From the cell containing the given text, extract its center point as (x, y) coordinate. 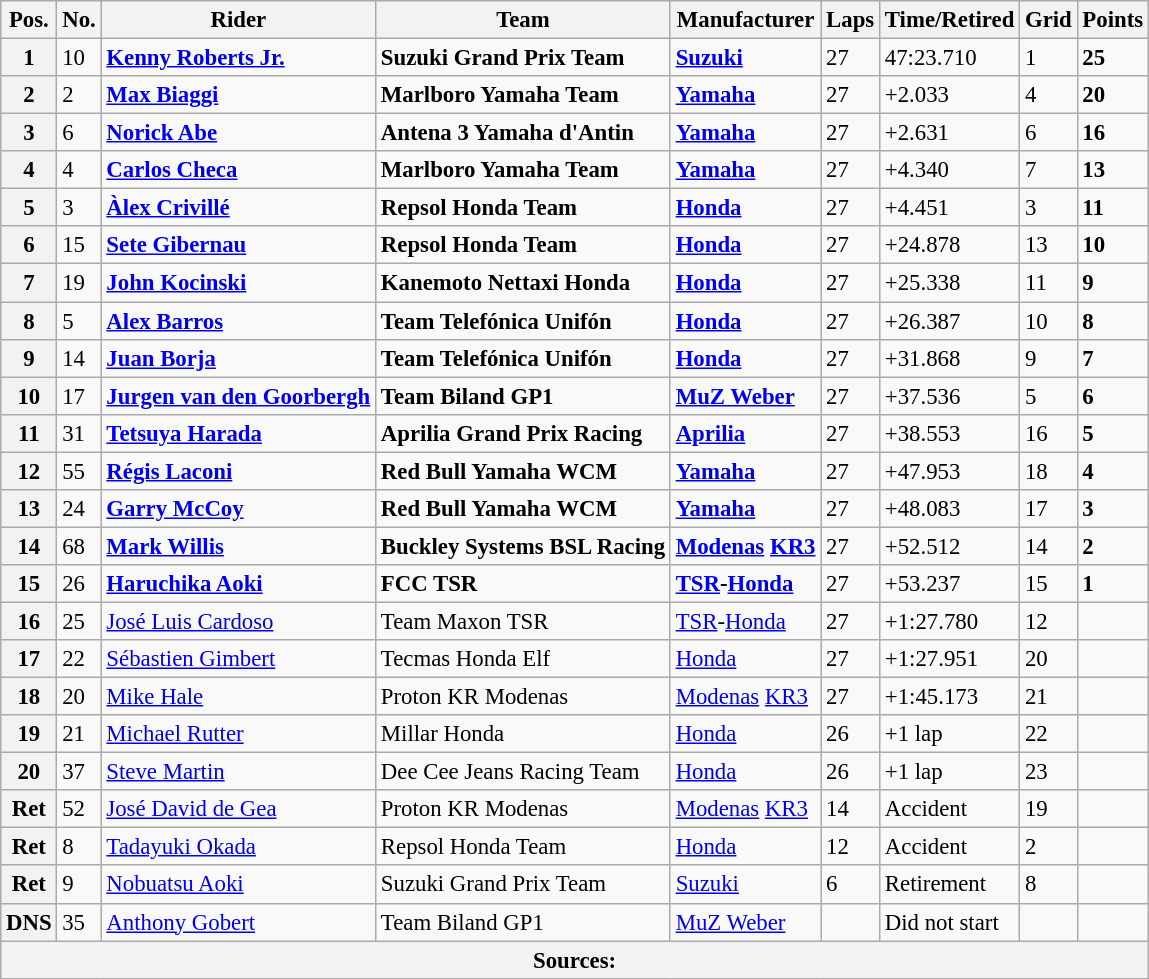
+38.553 (950, 433)
Team Maxon TSR (524, 621)
+47.953 (950, 471)
Aprilia (745, 433)
Dee Cee Jeans Racing Team (524, 772)
Sébastien Gimbert (238, 659)
Antena 3 Yamaha d'Antin (524, 133)
Norick Abe (238, 133)
23 (1048, 772)
Steve Martin (238, 772)
Sete Gibernau (238, 245)
DNS (29, 922)
Tadayuki Okada (238, 847)
Pos. (29, 20)
Points (1112, 20)
Mark Willis (238, 546)
+31.868 (950, 358)
55 (79, 471)
Anthony Gobert (238, 922)
+37.536 (950, 396)
Grid (1048, 20)
José David de Gea (238, 809)
47:23.710 (950, 58)
24 (79, 509)
Michael Rutter (238, 734)
FCC TSR (524, 584)
+24.878 (950, 245)
52 (79, 809)
No. (79, 20)
+52.512 (950, 546)
Juan Borja (238, 358)
+26.387 (950, 321)
+1:27.780 (950, 621)
Kanemoto Nettaxi Honda (524, 283)
+2.033 (950, 95)
+1:27.951 (950, 659)
Time/Retired (950, 20)
+53.237 (950, 584)
Team (524, 20)
+25.338 (950, 283)
Régis Laconi (238, 471)
Garry McCoy (238, 509)
68 (79, 546)
Manufacturer (745, 20)
Millar Honda (524, 734)
Alex Barros (238, 321)
Retirement (950, 885)
Buckley Systems BSL Racing (524, 546)
37 (79, 772)
+1:45.173 (950, 697)
+4.451 (950, 208)
Sources: (575, 960)
31 (79, 433)
Nobuatsu Aoki (238, 885)
Carlos Checa (238, 170)
+48.083 (950, 509)
José Luis Cardoso (238, 621)
+2.631 (950, 133)
Jurgen van den Goorbergh (238, 396)
Laps (850, 20)
Haruchika Aoki (238, 584)
Kenny Roberts Jr. (238, 58)
Tetsuya Harada (238, 433)
+4.340 (950, 170)
Max Biaggi (238, 95)
Aprilia Grand Prix Racing (524, 433)
Tecmas Honda Elf (524, 659)
35 (79, 922)
Mike Hale (238, 697)
John Kocinski (238, 283)
Rider (238, 20)
Àlex Crivillé (238, 208)
Did not start (950, 922)
